Return (X, Y) of the center of cell containing provided text 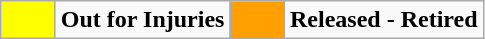
Released - Retired (384, 20)
Out for Injuries (142, 20)
